Provide the [x, y] coordinate of the cell's center where the given text is located.  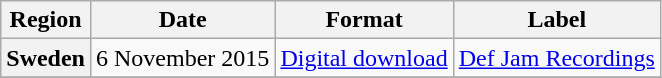
Def Jam Recordings [556, 58]
Format [364, 20]
Date [182, 20]
Label [556, 20]
Digital download [364, 58]
Sweden [46, 58]
6 November 2015 [182, 58]
Region [46, 20]
